Determine the [X, Y] coordinate at the center of the cell enclosing the given text.  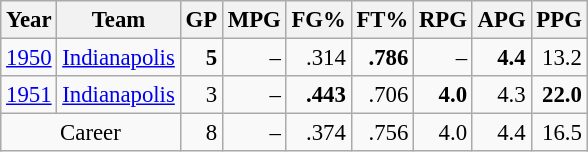
FT% [382, 20]
.314 [318, 58]
.706 [382, 95]
RPG [444, 20]
16.5 [559, 133]
.374 [318, 133]
1951 [29, 95]
8 [201, 133]
PPG [559, 20]
APG [502, 20]
1950 [29, 58]
FG% [318, 20]
22.0 [559, 95]
.756 [382, 133]
13.2 [559, 58]
.443 [318, 95]
GP [201, 20]
5 [201, 58]
.786 [382, 58]
Team [118, 20]
Year [29, 20]
4.3 [502, 95]
3 [201, 95]
MPG [254, 20]
Career [90, 133]
